Capture the cell that displays the provided text and extract its (X, Y) central coordinate. 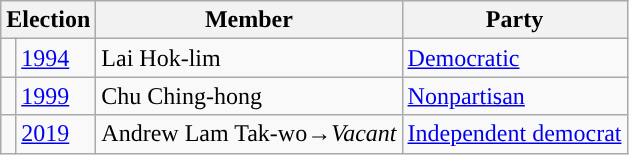
1999 (56, 96)
Party (514, 20)
2019 (56, 134)
Election (48, 20)
Chu Ching-hong (249, 96)
Independent democrat (514, 134)
Nonpartisan (514, 96)
Lai Hok-lim (249, 58)
1994 (56, 58)
Andrew Lam Tak-wo→Vacant (249, 134)
Member (249, 20)
Democratic (514, 58)
